Find where the given text appears and provide that cell's center as (x, y) coordinate. 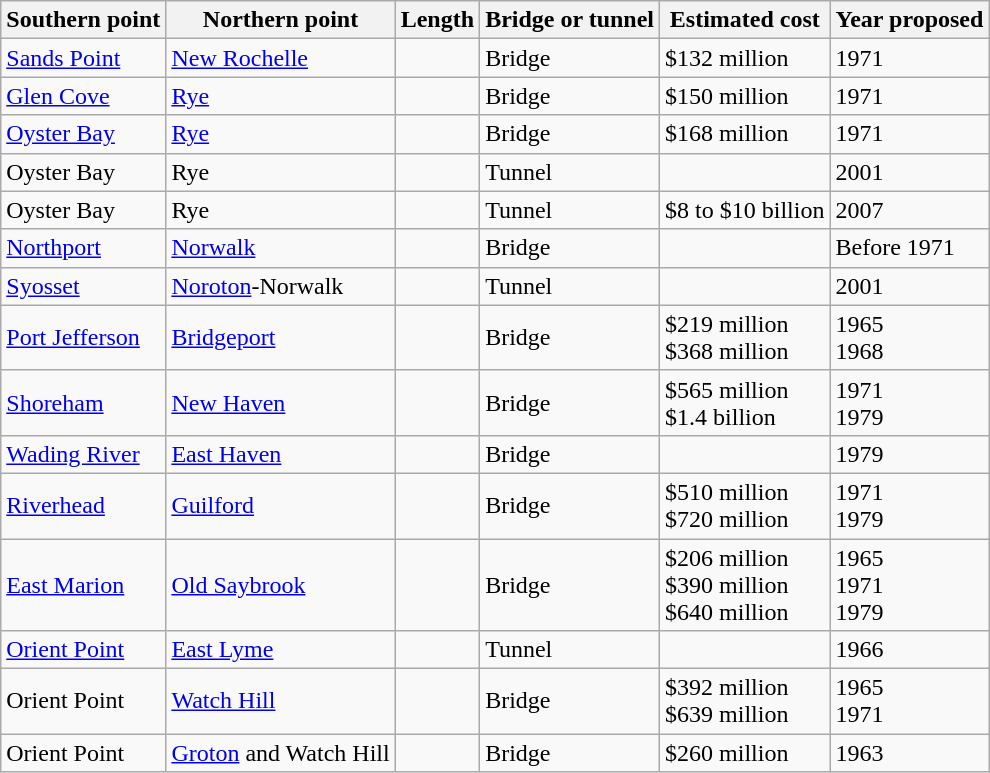
$150 million (745, 96)
Before 1971 (910, 248)
$260 million (745, 753)
Groton and Watch Hill (280, 753)
Noroton-Norwalk (280, 286)
1963 (910, 753)
$206 million$390 million$640 million (745, 584)
$219 million $368 million (745, 338)
1979 (910, 454)
Port Jefferson (84, 338)
Wading River (84, 454)
$510 million$720 million (745, 506)
New Haven (280, 402)
$132 million (745, 58)
Riverhead (84, 506)
East Lyme (280, 650)
Watch Hill (280, 702)
$392 million$639 million (745, 702)
East Haven (280, 454)
Syosset (84, 286)
Glen Cove (84, 96)
1966 (910, 650)
196519711979 (910, 584)
$565 million$1.4 billion (745, 402)
Year proposed (910, 20)
Norwalk (280, 248)
Guilford (280, 506)
$168 million (745, 134)
Estimated cost (745, 20)
New Rochelle (280, 58)
Northport (84, 248)
Northern point (280, 20)
Shoreham (84, 402)
1965 1968 (910, 338)
19651971 (910, 702)
2007 (910, 210)
Sands Point (84, 58)
Old Saybrook (280, 584)
$8 to $10 billion (745, 210)
Southern point (84, 20)
East Marion (84, 584)
Bridge or tunnel (570, 20)
Length (437, 20)
Bridgeport (280, 338)
